From the cell containing the given text, extract its center point as (X, Y) coordinate. 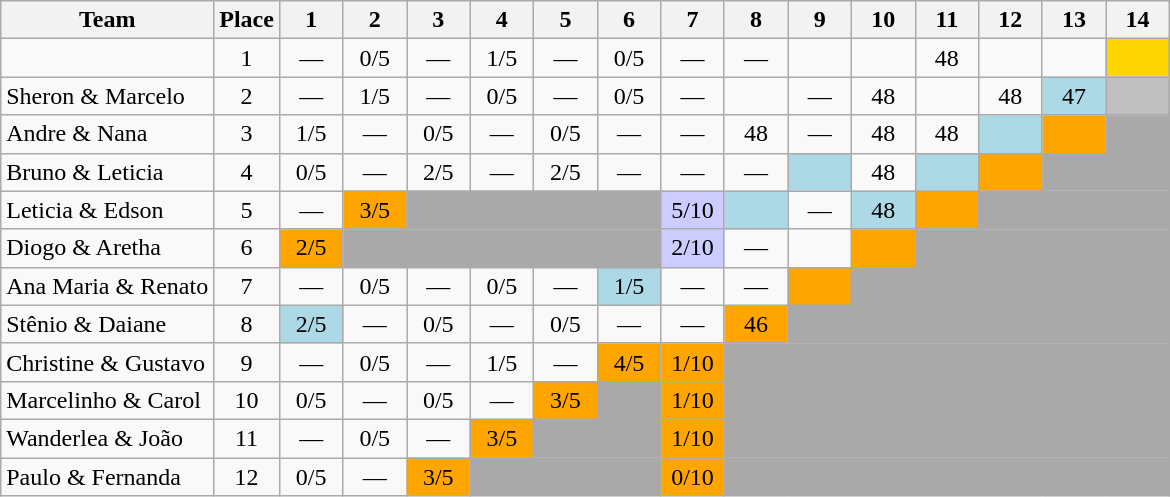
46 (756, 324)
14 (1138, 20)
Bruno & Leticia (108, 172)
4/5 (629, 362)
Christine & Gustavo (108, 362)
Marcelinho & Carol (108, 400)
2/10 (693, 248)
47 (1074, 96)
Diogo & Aretha (108, 248)
Leticia & Edson (108, 210)
5/10 (693, 210)
0/10 (693, 477)
Sheron & Marcelo (108, 96)
Wanderlea & João (108, 438)
Stênio & Daiane (108, 324)
Place (247, 20)
Paulo & Fernanda (108, 477)
Team (108, 20)
Andre & Nana (108, 134)
13 (1074, 20)
Ana Maria & Renato (108, 286)
